Provide the (x, y) coordinate of the cell's center where the given text is located.  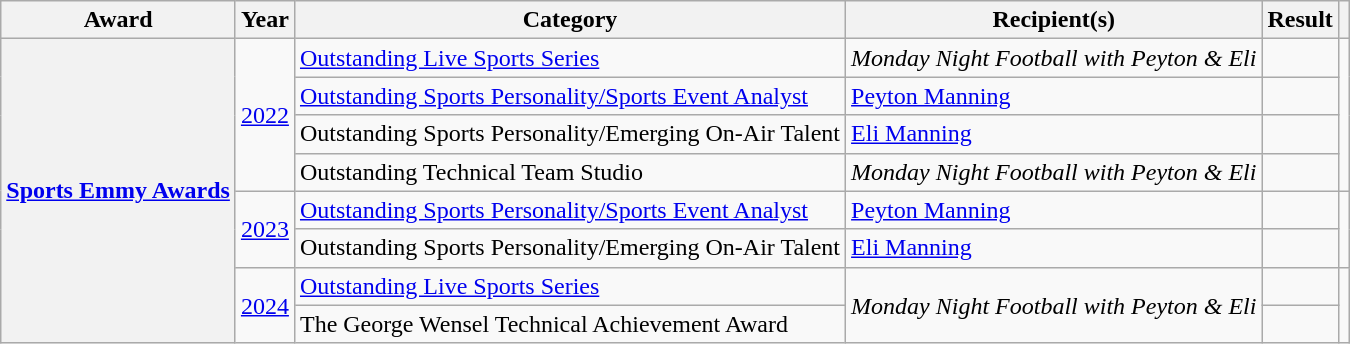
Result (1300, 20)
2022 (264, 115)
Outstanding Technical Team Studio (570, 172)
Award (118, 20)
Sports Emmy Awards (118, 191)
Year (264, 20)
2024 (264, 305)
2023 (264, 229)
The George Wensel Technical Achievement Award (570, 324)
Category (570, 20)
Recipient(s) (1054, 20)
